Output the (x, y) coordinate of the center of the cell containing the given text.  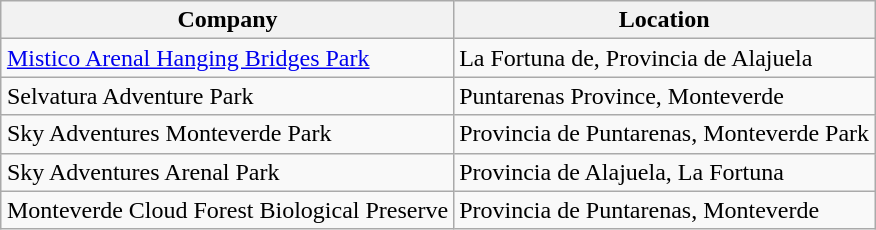
Mistico Arenal Hanging Bridges Park (227, 58)
Provincia de Puntarenas, Monteverde (664, 210)
Sky Adventures Monteverde Park (227, 134)
Selvatura Adventure Park (227, 96)
Provincia de Puntarenas, Monteverde Park (664, 134)
La Fortuna de, Provincia de Alajuela (664, 58)
Sky Adventures Arenal Park (227, 172)
Monteverde Cloud Forest Biological Preserve (227, 210)
Company (227, 20)
Location (664, 20)
Puntarenas Province, Monteverde (664, 96)
Provincia de Alajuela, La Fortuna (664, 172)
